Extract the (x, y) coordinate from the center of the cell holding the provided text.  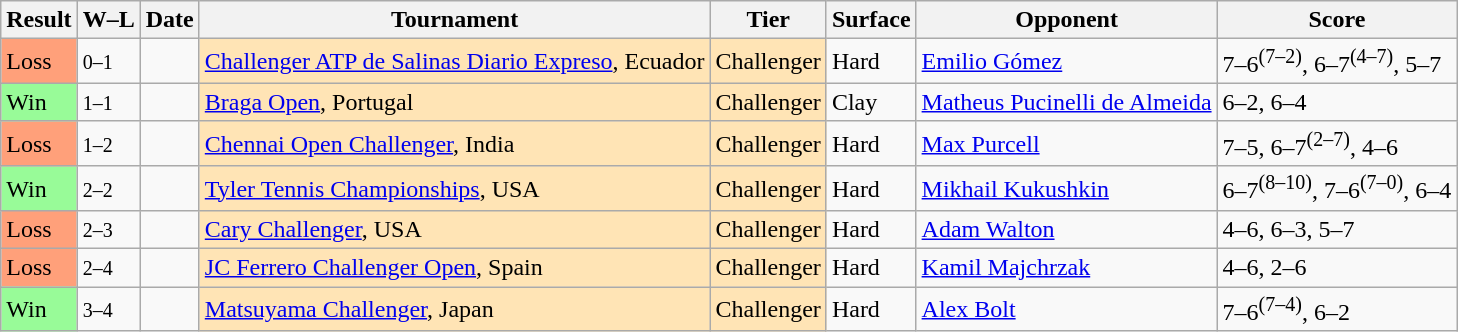
7–6(7–4), 6–2 (1337, 310)
Kamil Majchrzak (1066, 268)
3–4 (108, 310)
Alex Bolt (1066, 310)
1–2 (108, 144)
2–2 (108, 188)
4–6, 6–3, 5–7 (1337, 230)
JC Ferrero Challenger Open, Spain (454, 268)
Tyler Tennis Championships, USA (454, 188)
1–1 (108, 102)
Matsuyama Challenger, Japan (454, 310)
2–3 (108, 230)
Chennai Open Challenger, India (454, 144)
6–2, 6–4 (1337, 102)
Matheus Pucinelli de Almeida (1066, 102)
Tier (768, 20)
7–6(7–2), 6–7(4–7), 5–7 (1337, 62)
Cary Challenger, USA (454, 230)
Mikhail Kukushkin (1066, 188)
W–L (108, 20)
Challenger ATP de Salinas Diario Expreso, Ecuador (454, 62)
Braga Open, Portugal (454, 102)
0–1 (108, 62)
4–6, 2–6 (1337, 268)
Max Purcell (1066, 144)
Result (39, 20)
2–4 (108, 268)
Date (170, 20)
Clay (871, 102)
6–7(8–10), 7–6(7–0), 6–4 (1337, 188)
Opponent (1066, 20)
Tournament (454, 20)
Emilio Gómez (1066, 62)
Surface (871, 20)
Adam Walton (1066, 230)
Score (1337, 20)
7–5, 6–7(2–7), 4–6 (1337, 144)
